Pinpoint the cell where the given text exists, returning its (x, y) midpoint coordinate. 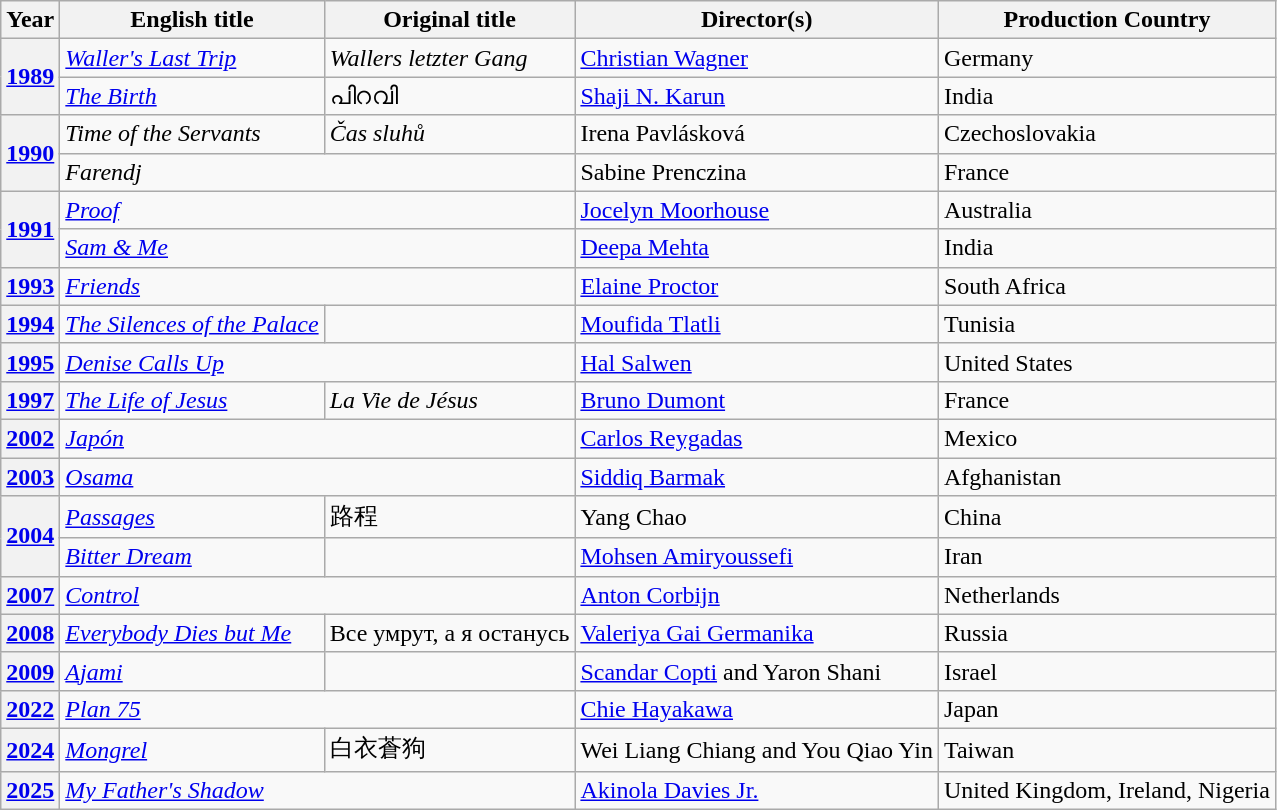
United States (1106, 362)
Osama (318, 477)
Sam & Me (318, 248)
1990 (30, 153)
Australia (1106, 210)
Netherlands (1106, 595)
South Africa (1106, 286)
Carlos Reygadas (757, 438)
Elaine Proctor (757, 286)
Čas sluhů (450, 134)
2022 (30, 709)
Christian Wagner (757, 58)
Jocelyn Moorhouse (757, 210)
1993 (30, 286)
白衣蒼狗 (450, 750)
Deepa Mehta (757, 248)
English title (192, 20)
2024 (30, 750)
Proof (318, 210)
2009 (30, 671)
Israel (1106, 671)
Japan (1106, 709)
Czechoslovakia (1106, 134)
Plan 75 (318, 709)
La Vie de Jésus (450, 400)
Все умрут, а я останусь (450, 633)
Irena Pavlásková (757, 134)
2007 (30, 595)
2004 (30, 536)
Year (30, 20)
2008 (30, 633)
Director(s) (757, 20)
Japón (318, 438)
Passages (192, 518)
The Life of Jesus (192, 400)
Shaji N. Karun (757, 96)
路程 (450, 518)
Mexico (1106, 438)
2025 (30, 790)
Siddiq Barmak (757, 477)
Hal Salwen (757, 362)
Taiwan (1106, 750)
Time of the Servants (192, 134)
Iran (1106, 557)
Control (318, 595)
Tunisia (1106, 324)
1989 (30, 77)
Chie Hayakawa (757, 709)
Original title (450, 20)
My Father's Shadow (318, 790)
പിറവി (450, 96)
Ajami (192, 671)
Mohsen Amiryoussefi (757, 557)
Scandar Copti and Yaron Shani (757, 671)
Afghanistan (1106, 477)
1991 (30, 229)
Friends (318, 286)
1995 (30, 362)
Sabine Prenczina (757, 172)
China (1106, 518)
Farendj (318, 172)
Wei Liang Chiang and You Qiao Yin (757, 750)
Akinola Davies Jr. (757, 790)
Bitter Dream (192, 557)
Production Country (1106, 20)
2003 (30, 477)
2002 (30, 438)
1994 (30, 324)
Denise Calls Up (318, 362)
Waller's Last Trip (192, 58)
Moufida Tlatli (757, 324)
Germany (1106, 58)
United Kingdom, Ireland, Nigeria (1106, 790)
Mongrel (192, 750)
Bruno Dumont (757, 400)
Wallers letzter Gang (450, 58)
The Birth (192, 96)
Everybody Dies but Me (192, 633)
1997 (30, 400)
Yang Chao (757, 518)
Valeriya Gai Germanika (757, 633)
Russia (1106, 633)
Anton Corbijn (757, 595)
The Silences of the Palace (192, 324)
